Pinpoint the cell where the given text exists, returning its (X, Y) midpoint coordinate. 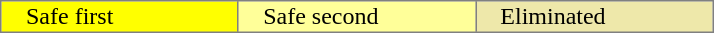
Safe first (120, 17)
Eliminated (594, 17)
Safe second (356, 17)
